Return the [x, y] coordinate for the center point of the cell that contains the specified text.  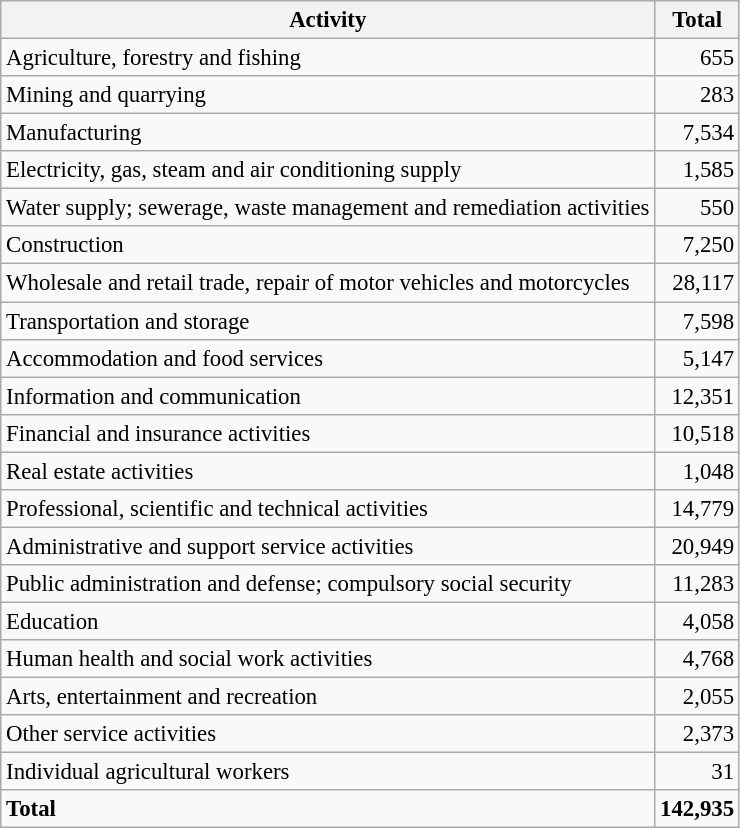
4,058 [698, 621]
655 [698, 58]
Public administration and defense; compulsory social security [328, 584]
11,283 [698, 584]
283 [698, 95]
Education [328, 621]
14,779 [698, 509]
4,768 [698, 659]
7,534 [698, 133]
Manufacturing [328, 133]
Individual agricultural workers [328, 772]
142,935 [698, 809]
7,598 [698, 321]
Other service activities [328, 734]
Arts, entertainment and recreation [328, 697]
Real estate activities [328, 471]
31 [698, 772]
Professional, scientific and technical activities [328, 509]
550 [698, 208]
20,949 [698, 546]
Water supply; sewerage, waste management and remediation activities [328, 208]
12,351 [698, 396]
Electricity, gas, steam and air conditioning supply [328, 170]
1,048 [698, 471]
Construction [328, 245]
Agriculture, forestry and fishing [328, 58]
Financial and insurance activities [328, 433]
Transportation and storage [328, 321]
Activity [328, 20]
Accommodation and food services [328, 358]
Human health and social work activities [328, 659]
Wholesale and retail trade, repair of motor vehicles and motorcycles [328, 283]
2,373 [698, 734]
Mining and quarrying [328, 95]
5,147 [698, 358]
1,585 [698, 170]
2,055 [698, 697]
Administrative and support service activities [328, 546]
10,518 [698, 433]
Information and communication [328, 396]
28,117 [698, 283]
7,250 [698, 245]
